Scan for the cell matching the given text and deliver its (X, Y) coordinate at center. 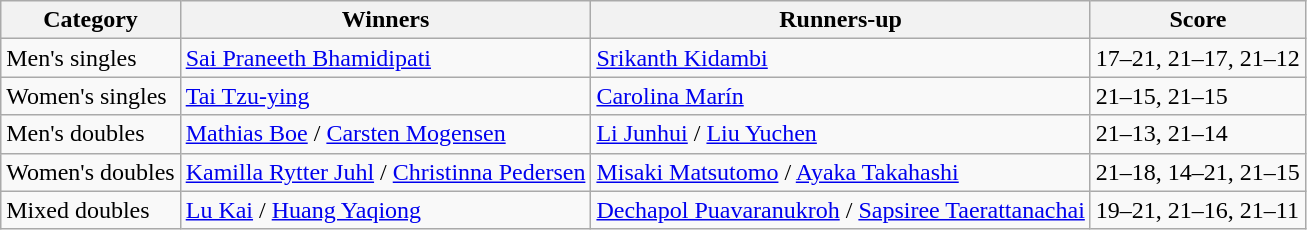
Winners (386, 20)
19–21, 21–16, 21–11 (1198, 210)
Dechapol Puavaranukroh / Sapsiree Taerattanachai (840, 210)
17–21, 21–17, 21–12 (1198, 58)
Misaki Matsutomo / Ayaka Takahashi (840, 172)
Category (90, 20)
Score (1198, 20)
21–18, 14–21, 21–15 (1198, 172)
Kamilla Rytter Juhl / Christinna Pedersen (386, 172)
21–15, 21–15 (1198, 96)
Women's singles (90, 96)
21–13, 21–14 (1198, 134)
Mathias Boe / Carsten Mogensen (386, 134)
Runners-up (840, 20)
Lu Kai / Huang Yaqiong (386, 210)
Men's doubles (90, 134)
Carolina Marín (840, 96)
Srikanth Kidambi (840, 58)
Women's doubles (90, 172)
Li Junhui / Liu Yuchen (840, 134)
Sai Praneeth Bhamidipati (386, 58)
Tai Tzu-ying (386, 96)
Mixed doubles (90, 210)
Men's singles (90, 58)
